Determine the [X, Y] coordinate at the center of the cell enclosing the given text.  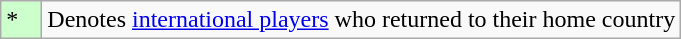
Denotes international players who returned to their home country [362, 20]
* [22, 20]
